Detect which cell encompasses the target text, then output its (X, Y) center coordinate. 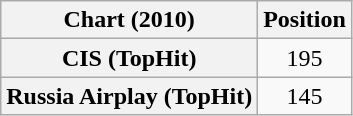
Russia Airplay (TopHit) (130, 96)
195 (305, 58)
145 (305, 96)
CIS (TopHit) (130, 58)
Chart (2010) (130, 20)
Position (305, 20)
